Search for the cell housing the specified text and yield its (x, y) center coordinate. 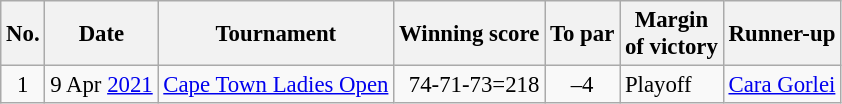
To par (582, 34)
Cara Gorlei (782, 85)
Runner-up (782, 34)
Marginof victory (672, 34)
Date (102, 34)
Tournament (276, 34)
No. (23, 34)
74-71-73=218 (470, 85)
Cape Town Ladies Open (276, 85)
Playoff (672, 85)
Winning score (470, 34)
–4 (582, 85)
9 Apr 2021 (102, 85)
1 (23, 85)
